Pinpoint the cell where the given text exists, returning its (x, y) midpoint coordinate. 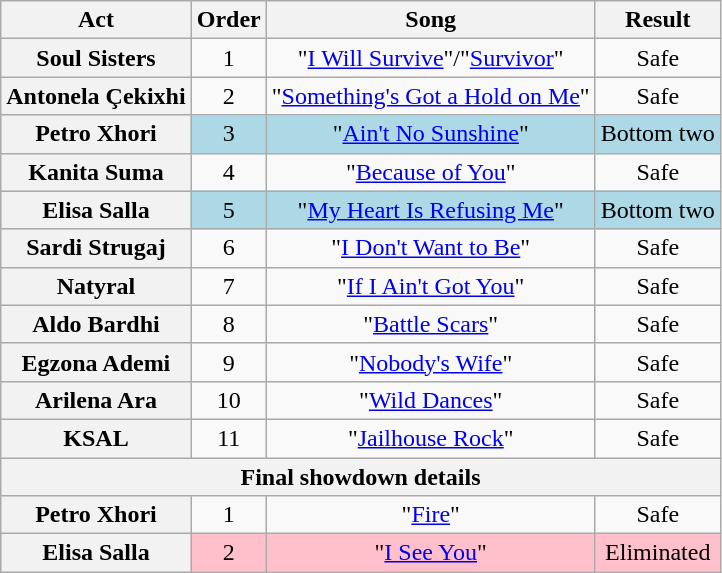
"Ain't No Sunshine" (430, 134)
3 (228, 134)
7 (228, 286)
Egzona Ademi (96, 362)
10 (228, 400)
"Nobody's Wife" (430, 362)
Song (430, 20)
Soul Sisters (96, 58)
Antonela Çekixhi (96, 96)
KSAL (96, 438)
Natyral (96, 286)
Act (96, 20)
8 (228, 324)
"Battle Scars" (430, 324)
Arilena Ara (96, 400)
9 (228, 362)
Kanita Suma (96, 172)
"I See You" (430, 553)
"Jailhouse Rock" (430, 438)
Eliminated (658, 553)
Result (658, 20)
"If I Ain't Got You" (430, 286)
Sardi Strugaj (96, 248)
"Something's Got a Hold on Me" (430, 96)
"Fire" (430, 515)
5 (228, 210)
"Because of You" (430, 172)
Final showdown details (361, 477)
11 (228, 438)
Order (228, 20)
Aldo Bardhi (96, 324)
"My Heart Is Refusing Me" (430, 210)
"I Don't Want to Be" (430, 248)
6 (228, 248)
"Wild Dances" (430, 400)
"I Will Survive"/"Survivor" (430, 58)
4 (228, 172)
